From the cell containing the given text, extract its center point as [X, Y] coordinate. 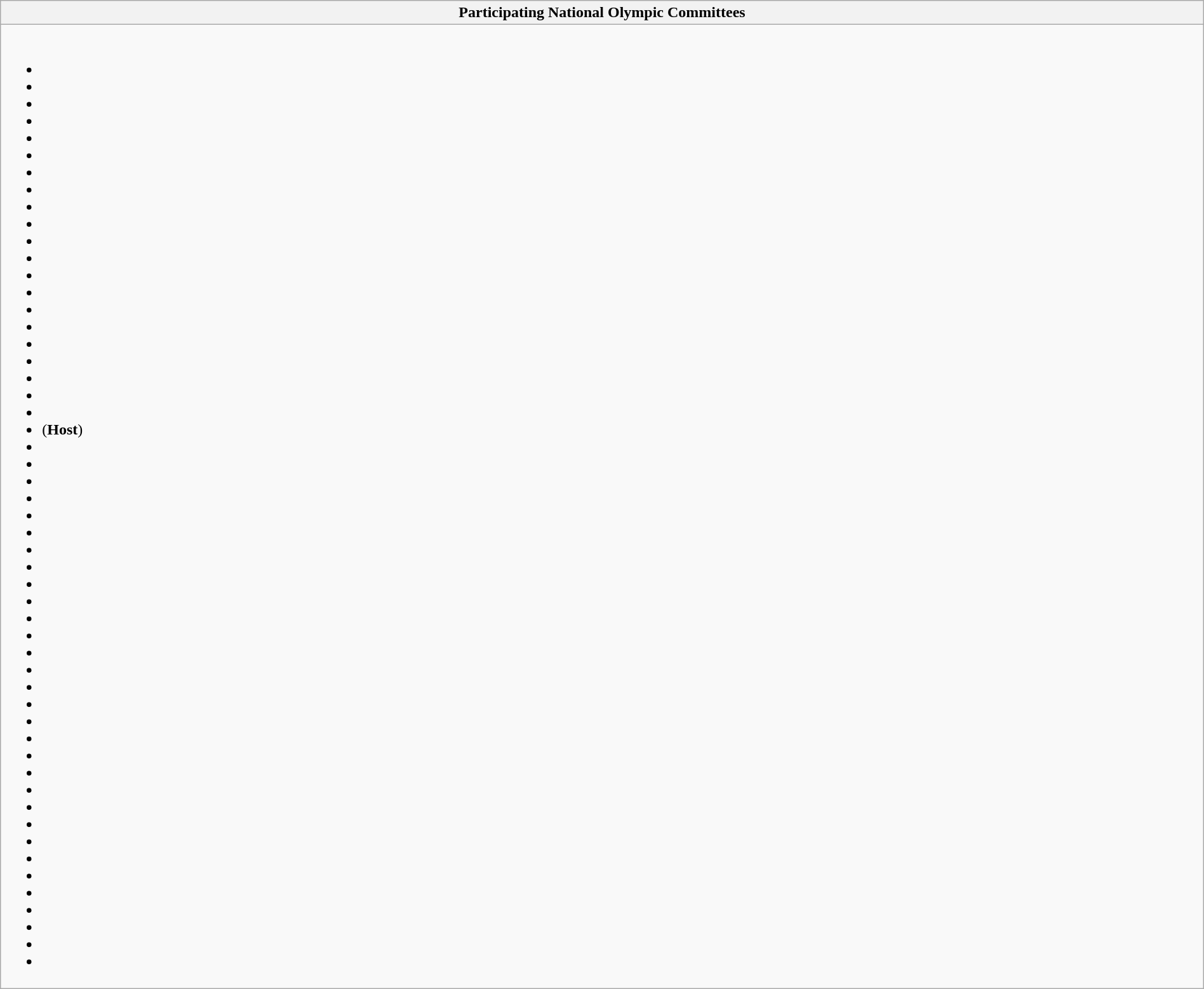
Participating National Olympic Committees [602, 13]
(Host) [602, 507]
